Identify which cell holds the provided text, then report its [x, y] central coordinate. 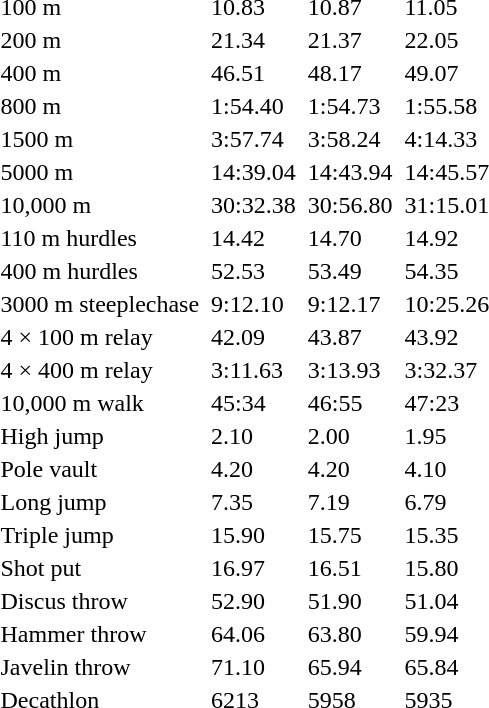
52.53 [254, 271]
71.10 [254, 667]
15.75 [350, 535]
14.42 [254, 238]
45:34 [254, 403]
14.70 [350, 238]
43.87 [350, 337]
2.00 [350, 436]
3:58.24 [350, 139]
30:56.80 [350, 205]
52.90 [254, 601]
15.90 [254, 535]
63.80 [350, 634]
14:43.94 [350, 172]
7.35 [254, 502]
3:11.63 [254, 370]
51.90 [350, 601]
9:12.17 [350, 304]
30:32.38 [254, 205]
16.97 [254, 568]
3:57.74 [254, 139]
21.37 [350, 40]
64.06 [254, 634]
1:54.40 [254, 106]
48.17 [350, 73]
9:12.10 [254, 304]
65.94 [350, 667]
46.51 [254, 73]
21.34 [254, 40]
3:13.93 [350, 370]
1:54.73 [350, 106]
42.09 [254, 337]
7.19 [350, 502]
16.51 [350, 568]
46:55 [350, 403]
14:39.04 [254, 172]
2.10 [254, 436]
53.49 [350, 271]
